Identify which cell holds the provided text, then report its [x, y] central coordinate. 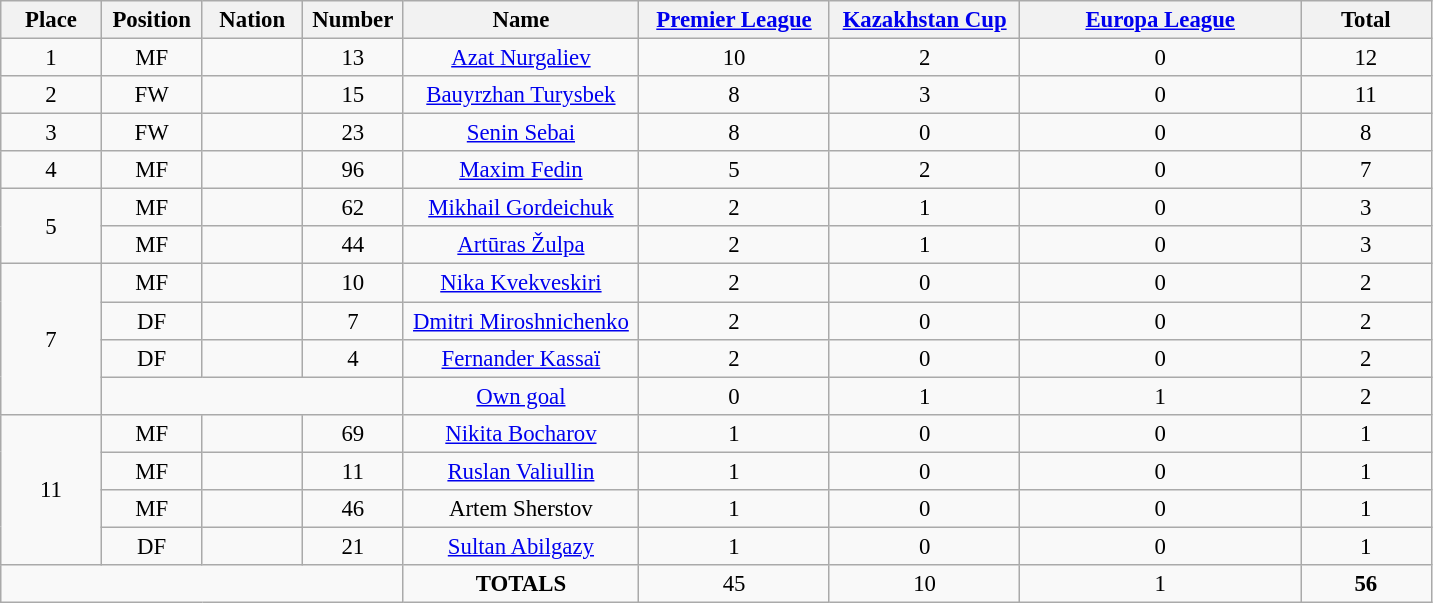
45 [734, 584]
15 [354, 95]
Fernander Kassaï [521, 358]
96 [354, 170]
46 [354, 509]
Place [52, 20]
Nika Kvekveskiri [521, 283]
Artūras Žulpa [521, 245]
Europa League [1160, 20]
23 [354, 133]
Mikhail Gordeichuk [521, 208]
Own goal [521, 396]
TOTALS [521, 584]
56 [1366, 584]
Ruslan Valiullin [521, 471]
Maxim Fedin [521, 170]
Azat Nurgaliev [521, 58]
Dmitri Miroshnichenko [521, 321]
Nation [252, 20]
62 [354, 208]
69 [354, 433]
Total [1366, 20]
13 [354, 58]
Position [152, 20]
Name [521, 20]
Number [354, 20]
44 [354, 245]
Sultan Abilgazy [521, 546]
Artem Sherstov [521, 509]
Nikita Bocharov [521, 433]
Premier League [734, 20]
12 [1366, 58]
Bauyrzhan Turysbek [521, 95]
Senin Sebai [521, 133]
Kazakhstan Cup [924, 20]
21 [354, 546]
